Output the [X, Y] coordinate of the center of the cell containing the given text.  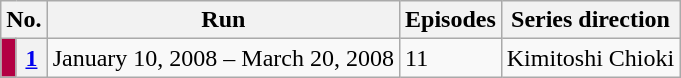
Episodes [450, 20]
No. [24, 20]
January 10, 2008 – March 20, 2008 [223, 58]
Series direction [590, 20]
11 [450, 58]
Kimitoshi Chioki [590, 58]
1 [32, 58]
Run [223, 20]
